Identify which cell holds the provided text, then report its [X, Y] central coordinate. 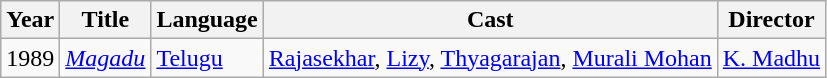
Language [207, 20]
Director [771, 20]
1989 [30, 58]
Title [106, 20]
Cast [490, 20]
Rajasekhar, Lizy, Thyagarajan, Murali Mohan [490, 58]
Year [30, 20]
K. Madhu [771, 58]
Magadu [106, 58]
Telugu [207, 58]
